Find where the given text appears and provide that cell's center as [X, Y] coordinate. 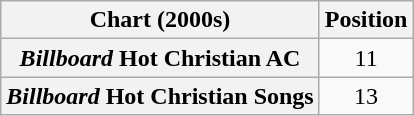
13 [366, 96]
Billboard Hot Christian AC [160, 58]
Chart (2000s) [160, 20]
Billboard Hot Christian Songs [160, 96]
11 [366, 58]
Position [366, 20]
